Provide the [X, Y] coordinate of the cell's center where the given text is located.  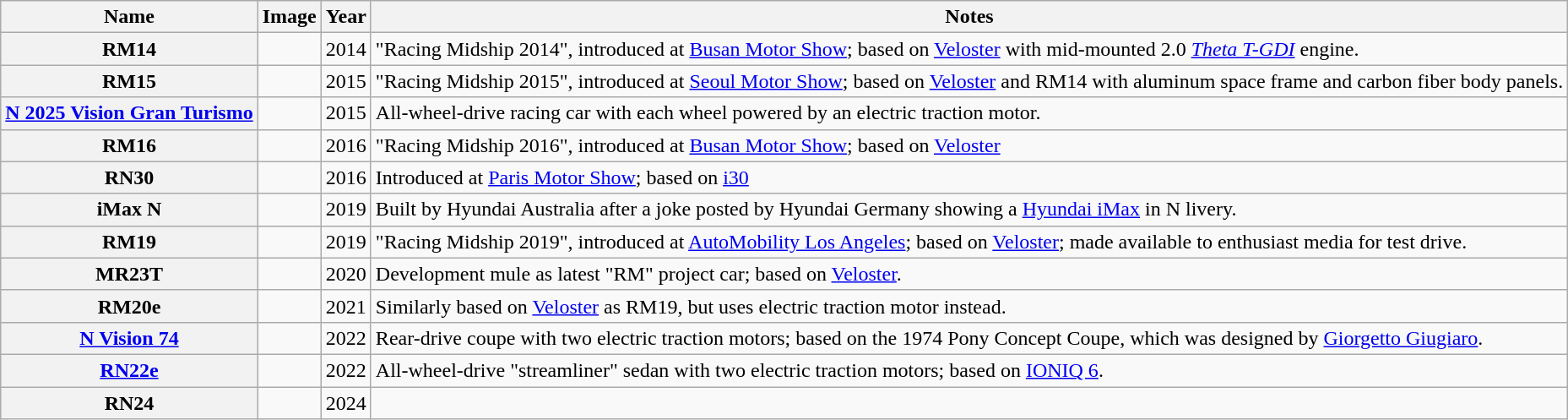
Notes [969, 17]
"Racing Midship 2014", introduced at Busan Motor Show; based on Veloster with mid-mounted 2.0 Theta T-GDI engine. [969, 49]
RM14 [129, 49]
RN30 [129, 177]
RM19 [129, 242]
"Racing Midship 2016", introduced at Busan Motor Show; based on Veloster [969, 145]
2024 [346, 403]
Built by Hyundai Australia after a joke posted by Hyundai Germany showing a Hyundai iMax in N livery. [969, 210]
Name [129, 17]
RN22e [129, 370]
Image [289, 17]
RM15 [129, 81]
Introduced at Paris Motor Show; based on i30 [969, 177]
2021 [346, 306]
RM20e [129, 306]
"Racing Midship 2015", introduced at Seoul Motor Show; based on Veloster and RM14 with aluminum space frame and carbon fiber body panels. [969, 81]
RN24 [129, 403]
iMax N [129, 210]
All-wheel-drive racing car with each wheel powered by an electric traction motor. [969, 113]
RM16 [129, 145]
All-wheel-drive "streamliner" sedan with two electric traction motors; based on IONIQ 6. [969, 370]
Rear-drive coupe with two electric traction motors; based on the 1974 Pony Concept Coupe, which was designed by Giorgetto Giugiaro. [969, 338]
2020 [346, 274]
"Racing Midship 2019", introduced at AutoMobility Los Angeles; based on Veloster; made available to enthusiast media for test drive. [969, 242]
MR23T [129, 274]
2014 [346, 49]
Year [346, 17]
N 2025 Vision Gran Turismo [129, 113]
Similarly based on Veloster as RM19, but uses electric traction motor instead. [969, 306]
Development mule as latest "RM" project car; based on Veloster. [969, 274]
N Vision 74 [129, 338]
